Find where the given text appears and provide that cell's center as [x, y] coordinate. 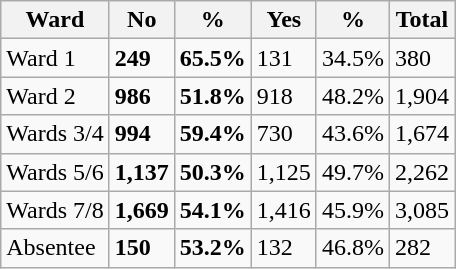
Ward 2 [55, 96]
53.2% [212, 248]
3,085 [422, 210]
2,262 [422, 172]
59.4% [212, 134]
No [142, 20]
43.6% [352, 134]
282 [422, 248]
54.1% [212, 210]
50.3% [212, 172]
1,125 [284, 172]
380 [422, 58]
45.9% [352, 210]
150 [142, 248]
Wards 5/6 [55, 172]
1,669 [142, 210]
131 [284, 58]
1,904 [422, 96]
730 [284, 134]
46.8% [352, 248]
1,416 [284, 210]
132 [284, 248]
49.7% [352, 172]
Ward 1 [55, 58]
Yes [284, 20]
918 [284, 96]
Wards 7/8 [55, 210]
1,674 [422, 134]
994 [142, 134]
249 [142, 58]
986 [142, 96]
Ward [55, 20]
65.5% [212, 58]
48.2% [352, 96]
1,137 [142, 172]
Wards 3/4 [55, 134]
Total [422, 20]
51.8% [212, 96]
Absentee [55, 248]
34.5% [352, 58]
